Pinpoint the cell where the given text exists, returning its (x, y) midpoint coordinate. 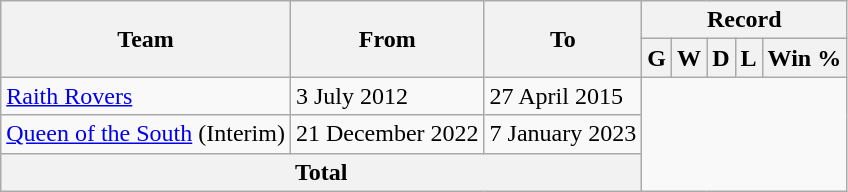
D (721, 58)
3 July 2012 (387, 96)
L (748, 58)
Total (322, 172)
W (690, 58)
Raith Rovers (146, 96)
27 April 2015 (563, 96)
21 December 2022 (387, 134)
Record (744, 20)
Queen of the South (Interim) (146, 134)
Team (146, 39)
G (657, 58)
Win % (804, 58)
7 January 2023 (563, 134)
From (387, 39)
To (563, 39)
